Search for the cell housing the specified text and yield its [X, Y] center coordinate. 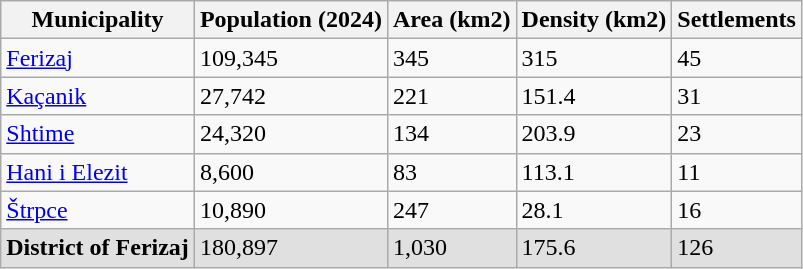
203.9 [594, 134]
1,030 [452, 248]
31 [737, 96]
315 [594, 58]
11 [737, 172]
109,345 [290, 58]
Kaçanik [98, 96]
Hani i Elezit [98, 172]
151.4 [594, 96]
Shtime [98, 134]
221 [452, 96]
Municipality [98, 20]
134 [452, 134]
10,890 [290, 210]
Ferizaj [98, 58]
345 [452, 58]
247 [452, 210]
Area (km2) [452, 20]
28.1 [594, 210]
45 [737, 58]
83 [452, 172]
175.6 [594, 248]
113.1 [594, 172]
23 [737, 134]
Density (km2) [594, 20]
Population (2024) [290, 20]
8,600 [290, 172]
27,742 [290, 96]
Štrpce [98, 210]
District of Ferizaj [98, 248]
126 [737, 248]
180,897 [290, 248]
Settlements [737, 20]
16 [737, 210]
24,320 [290, 134]
